Return the (X, Y) coordinate for the center point of the cell that contains the specified text.  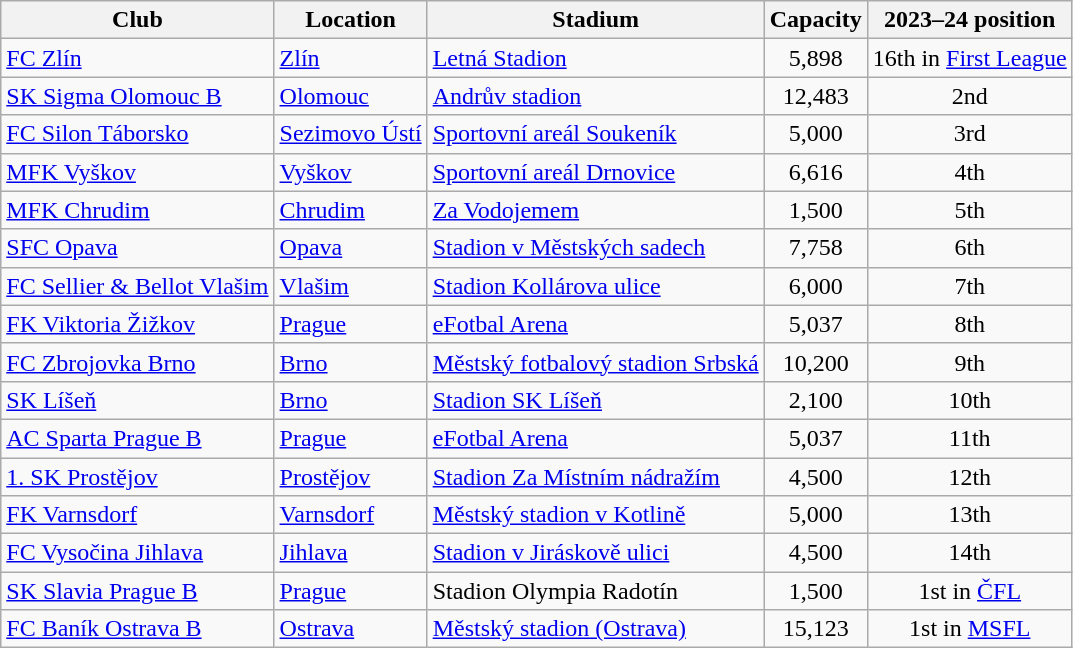
Stadion v Jiráskově ulici (596, 553)
Location (350, 20)
2nd (970, 96)
1st in ČFL (970, 591)
2,100 (816, 400)
5,898 (816, 58)
Městský stadion v Kotlině (596, 515)
3rd (970, 134)
FC Zbrojovka Brno (138, 362)
MFK Vyškov (138, 172)
11th (970, 438)
14th (970, 553)
Stadium (596, 20)
Sportovní areál Soukeník (596, 134)
SK Líšeň (138, 400)
Prostějov (350, 477)
Stadion Olympia Radotín (596, 591)
Zlín (350, 58)
SK Slavia Prague B (138, 591)
FC Silon Táborsko (138, 134)
9th (970, 362)
6,616 (816, 172)
1st in MSFL (970, 629)
MFK Chrudim (138, 210)
Za Vodojemem (596, 210)
FC Baník Ostrava B (138, 629)
Sportovní areál Drnovice (596, 172)
Městský stadion (Ostrava) (596, 629)
Jihlava (350, 553)
Andrův stadion (596, 96)
FK Varnsdorf (138, 515)
5th (970, 210)
SK Sigma Olomouc B (138, 96)
6,000 (816, 286)
Olomouc (350, 96)
Capacity (816, 20)
7th (970, 286)
Stadion Za Místním nádražím (596, 477)
10th (970, 400)
4th (970, 172)
FK Viktoria Žižkov (138, 324)
AC Sparta Prague B (138, 438)
Stadion SK Líšeň (596, 400)
Chrudim (350, 210)
Stadion v Městských sadech (596, 248)
Club (138, 20)
Stadion Kollárova ulice (596, 286)
6th (970, 248)
Městský fotbalový stadion Srbská (596, 362)
8th (970, 324)
Ostrava (350, 629)
7,758 (816, 248)
16th in First League (970, 58)
1. SK Prostějov (138, 477)
Varnsdorf (350, 515)
SFC Opava (138, 248)
12,483 (816, 96)
FC Zlín (138, 58)
Opava (350, 248)
FC Sellier & Bellot Vlašim (138, 286)
Vlašim (350, 286)
2023–24 position (970, 20)
15,123 (816, 629)
13th (970, 515)
10,200 (816, 362)
12th (970, 477)
FC Vysočina Jihlava (138, 553)
Letná Stadion (596, 58)
Sezimovo Ústí (350, 134)
Vyškov (350, 172)
